Search for the cell housing the specified text and yield its (X, Y) center coordinate. 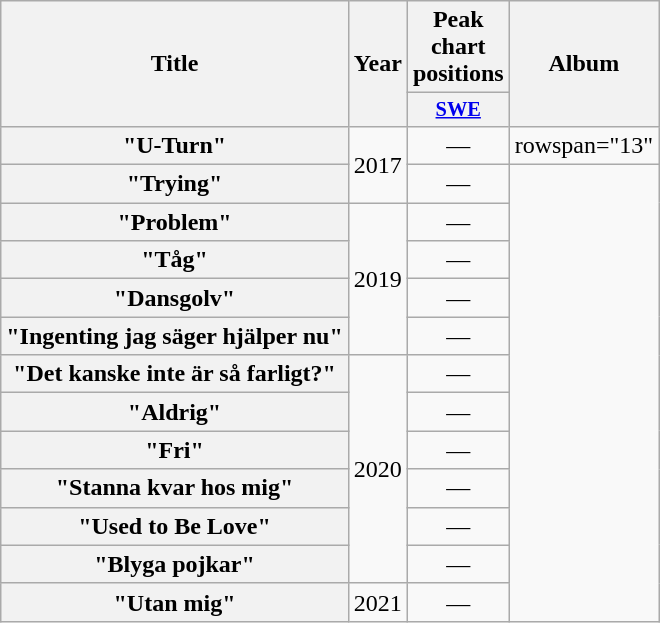
"Trying" (175, 184)
2020 (378, 469)
"Utan mig" (175, 602)
Title (175, 64)
"Ingenting jag säger hjälper nu" (175, 336)
"Stanna kvar hos mig" (175, 488)
"Problem" (175, 222)
rowspan="13" (584, 145)
Year (378, 64)
"Tåg" (175, 260)
"Dansgolv" (175, 298)
2019 (378, 279)
Album (584, 64)
2017 (378, 164)
SWE (458, 110)
Peak chart positions (458, 47)
"Blyga pojkar" (175, 564)
"Det kanske inte är så farligt?" (175, 374)
"Fri" (175, 450)
2021 (378, 602)
"Used to Be Love" (175, 526)
"Aldrig" (175, 412)
"U-Turn" (175, 145)
